Search for the cell housing the specified text and yield its (x, y) center coordinate. 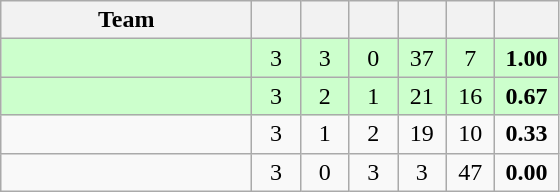
Team (126, 20)
1.00 (527, 58)
0.00 (527, 172)
21 (422, 96)
19 (422, 134)
47 (470, 172)
10 (470, 134)
7 (470, 58)
0.67 (527, 96)
37 (422, 58)
16 (470, 96)
0.33 (527, 134)
